Capture the cell that displays the provided text and extract its [x, y] central coordinate. 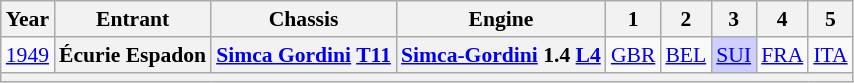
2 [686, 19]
4 [782, 19]
BEL [686, 55]
GBR [634, 55]
1949 [28, 55]
Chassis [304, 19]
Entrant [132, 19]
Simca-Gordini 1.4 L4 [501, 55]
Year [28, 19]
Simca Gordini T11 [304, 55]
5 [830, 19]
Engine [501, 19]
FRA [782, 55]
SUI [734, 55]
3 [734, 19]
Écurie Espadon [132, 55]
1 [634, 19]
ITA [830, 55]
